Identify which cell holds the provided text, then report its [x, y] central coordinate. 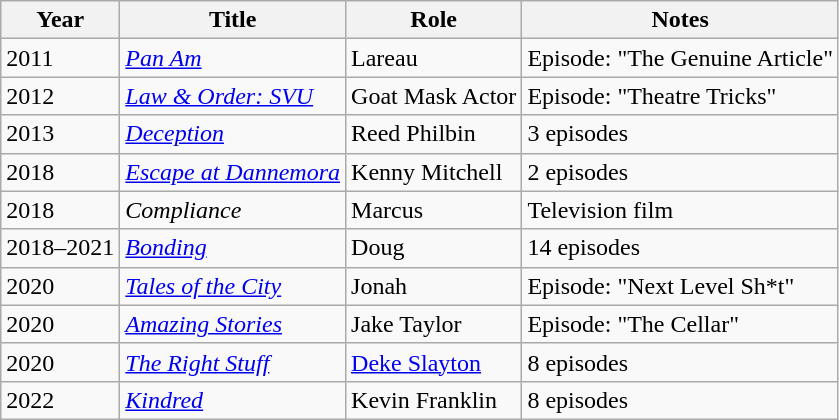
Jonah [434, 286]
2011 [60, 58]
Kevin Franklin [434, 400]
Year [60, 20]
Episode: "Theatre Tricks" [680, 96]
3 episodes [680, 134]
Escape at Dannemora [233, 172]
Notes [680, 20]
Title [233, 20]
Television film [680, 210]
Compliance [233, 210]
Jake Taylor [434, 324]
Amazing Stories [233, 324]
Law & Order: SVU [233, 96]
Doug [434, 248]
2013 [60, 134]
Lareau [434, 58]
The Right Stuff [233, 362]
Episode: "Next Level Sh*t" [680, 286]
Kenny Mitchell [434, 172]
Tales of the City [233, 286]
14 episodes [680, 248]
Deception [233, 134]
Episode: "The Genuine Article" [680, 58]
Pan Am [233, 58]
Goat Mask Actor [434, 96]
Role [434, 20]
Deke Slayton [434, 362]
Reed Philbin [434, 134]
Marcus [434, 210]
2 episodes [680, 172]
2012 [60, 96]
Bonding [233, 248]
Kindred [233, 400]
2022 [60, 400]
Episode: "The Cellar" [680, 324]
2018–2021 [60, 248]
